Identify which cell holds the provided text, then report its (X, Y) central coordinate. 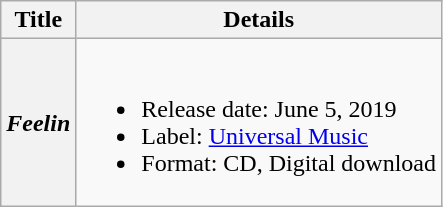
Feelin (38, 122)
Release date: June 5, 2019Label: Universal MusicFormat: CD, Digital download (259, 122)
Details (259, 20)
Title (38, 20)
